Identify which cell holds the provided text, then report its [X, Y] central coordinate. 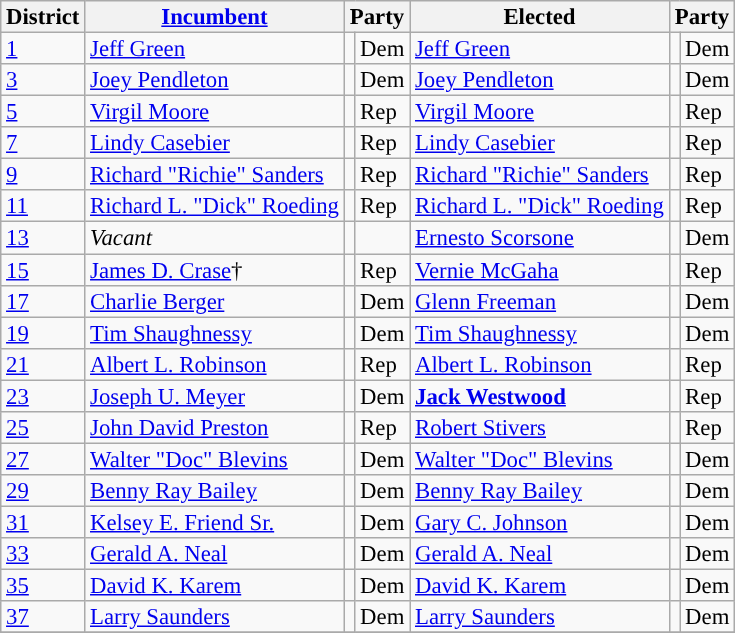
3 [43, 80]
23 [43, 396]
27 [43, 459]
37 [43, 617]
Jack Westwood [540, 396]
9 [43, 175]
Joseph U. Meyer [215, 396]
29 [43, 491]
35 [43, 586]
1 [43, 49]
13 [43, 238]
Incumbent [215, 17]
Glenn Freeman [540, 301]
District [43, 17]
31 [43, 522]
James D. Crase† [215, 270]
25 [43, 428]
11 [43, 206]
17 [43, 301]
5 [43, 112]
John David Preston [215, 428]
19 [43, 333]
21 [43, 364]
33 [43, 554]
Vacant [215, 238]
15 [43, 270]
7 [43, 143]
Elected [540, 17]
Gary C. Johnson [540, 522]
Charlie Berger [215, 301]
Robert Stivers [540, 428]
Ernesto Scorsone [540, 238]
Kelsey E. Friend Sr. [215, 522]
Vernie McGaha [540, 270]
